For the text-containing cell, return its midpoint in (X, Y) coordinate format. 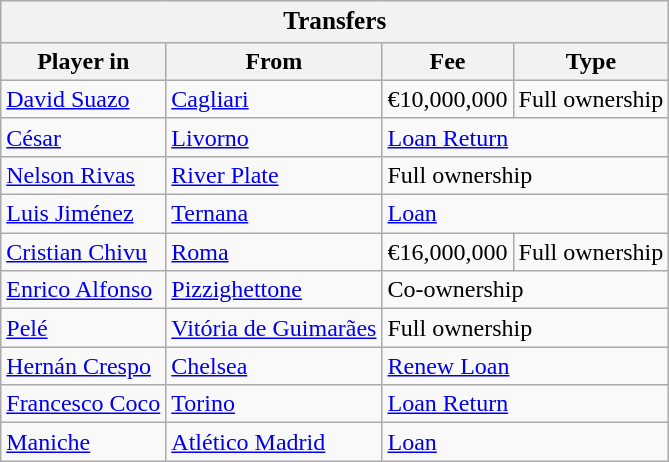
Chelsea (274, 366)
Maniche (84, 442)
Hernán Crespo (84, 366)
Enrico Alfonso (84, 290)
César (84, 137)
River Plate (274, 176)
Atlético Madrid (274, 442)
€10,000,000 (448, 99)
€16,000,000 (448, 252)
David Suazo (84, 99)
Nelson Rivas (84, 176)
Francesco Coco (84, 404)
Renew Loan (526, 366)
Fee (448, 61)
Pizzighettone (274, 290)
Type (591, 61)
Player in (84, 61)
Cagliari (274, 99)
From (274, 61)
Roma (274, 252)
Ternana (274, 214)
Vitória de Guimarães (274, 328)
Cristian Chivu (84, 252)
Livorno (274, 137)
Pelé (84, 328)
Transfers (335, 22)
Co-ownership (526, 290)
Torino (274, 404)
Luis Jiménez (84, 214)
